Pinpoint the cell where the given text exists, returning its [X, Y] midpoint coordinate. 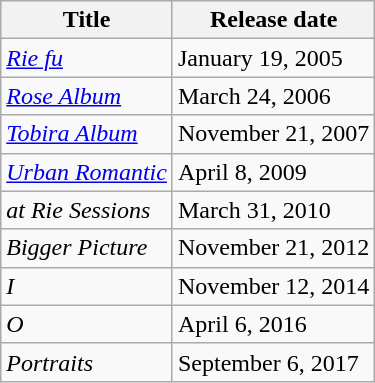
March 24, 2006 [273, 96]
November 21, 2012 [273, 248]
Urban Romantic [87, 172]
Bigger Picture [87, 248]
Release date [273, 20]
March 31, 2010 [273, 210]
Title [87, 20]
I [87, 286]
January 19, 2005 [273, 58]
Portraits [87, 362]
November 12, 2014 [273, 286]
Tobira Album [87, 134]
April 6, 2016 [273, 324]
November 21, 2007 [273, 134]
O [87, 324]
September 6, 2017 [273, 362]
at Rie Sessions [87, 210]
Rose Album [87, 96]
April 8, 2009 [273, 172]
Rie fu [87, 58]
